Identify which cell holds the provided text, then report its [x, y] central coordinate. 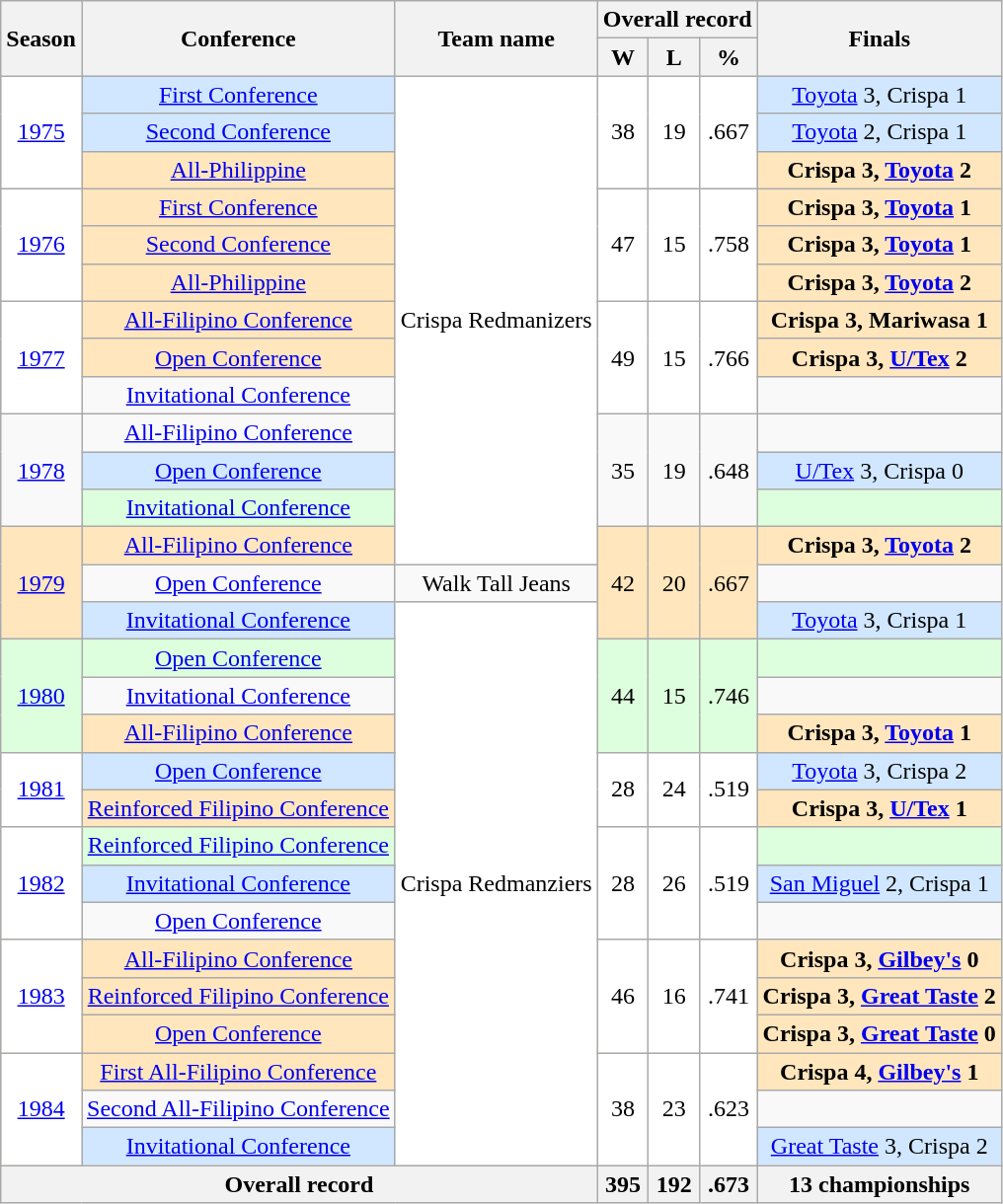
1975 [41, 132]
1976 [41, 245]
35 [623, 470]
Second All-Filipino Conference [238, 1109]
.623 [729, 1108]
42 [623, 583]
20 [674, 583]
L [674, 57]
Crispa 3, Mariwasa 1 [879, 320]
Walk Tall Jeans [496, 583]
1977 [41, 357]
24 [674, 790]
16 [674, 996]
Crispa 3, Great Taste 2 [879, 996]
% [729, 57]
Great Taste 3, Crispa 2 [879, 1147]
Conference [238, 38]
.758 [729, 245]
192 [674, 1184]
Team name [496, 38]
44 [623, 696]
49 [623, 357]
Season [41, 38]
1984 [41, 1108]
1978 [41, 470]
Toyota 3, Crispa 2 [879, 771]
.746 [729, 696]
1979 [41, 583]
46 [623, 996]
Crispa Redmanziers [496, 884]
.766 [729, 357]
.673 [729, 1184]
1981 [41, 790]
.648 [729, 470]
Crispa 3, U/Tex 1 [879, 808]
Crispa Redmanizers [496, 320]
.741 [729, 996]
Finals [879, 38]
1982 [41, 883]
1980 [41, 696]
U/Tex 3, Crispa 0 [879, 471]
395 [623, 1184]
26 [674, 883]
W [623, 57]
47 [623, 245]
Crispa 3, U/Tex 2 [879, 357]
13 championships [879, 1184]
1983 [41, 996]
San Miguel 2, Crispa 1 [879, 883]
Toyota 2, Crispa 1 [879, 132]
Crispa 3, Great Taste 0 [879, 1033]
Crispa 4, Gilbey's 1 [879, 1071]
23 [674, 1108]
First All-Filipino Conference [238, 1071]
Crispa 3, Gilbey's 0 [879, 958]
